Detect which cell encompasses the target text, then output its [X, Y] center coordinate. 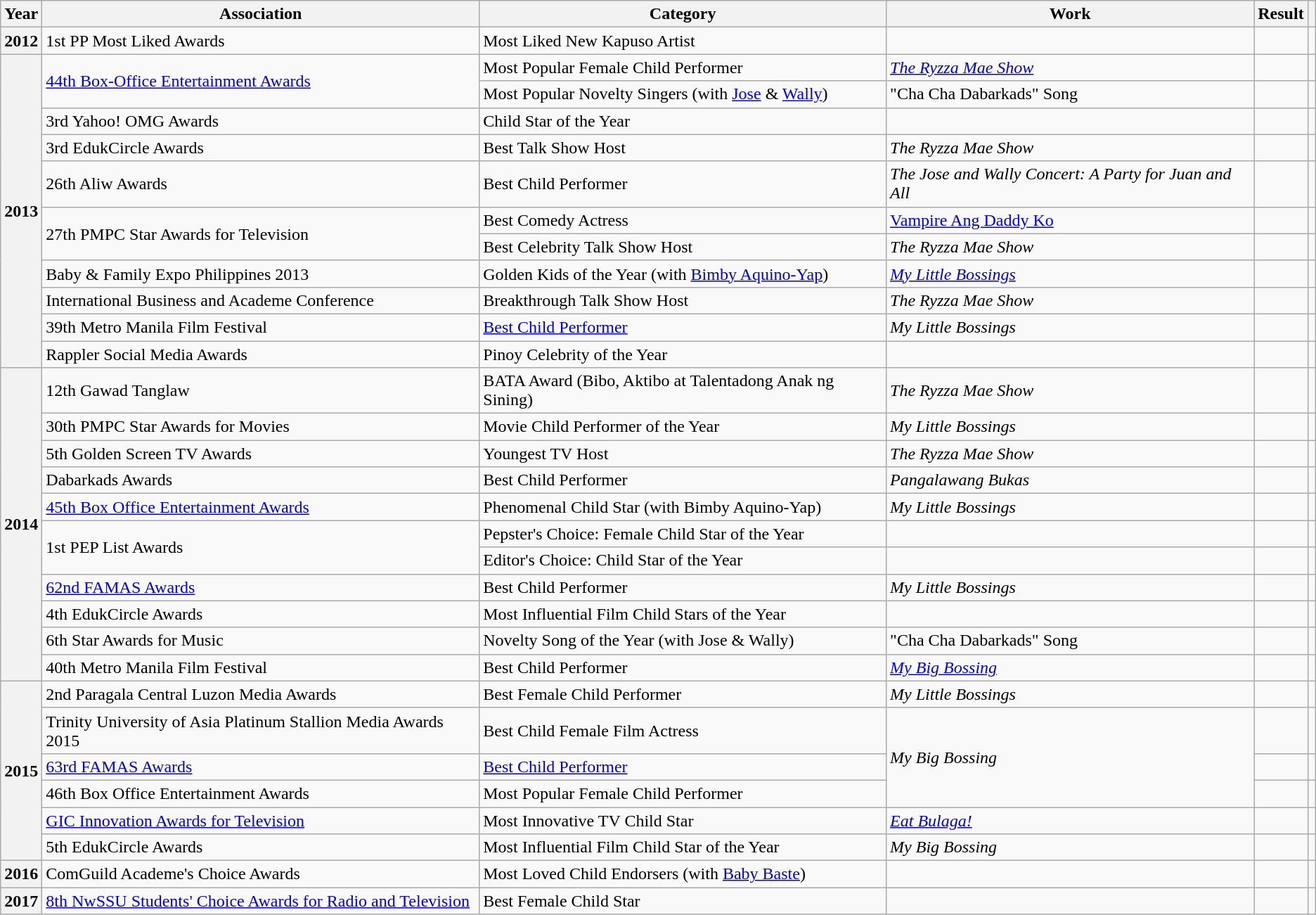
Most Innovative TV Child Star [683, 821]
Best Comedy Actress [683, 220]
Eat Bulaga! [1070, 821]
Novelty Song of the Year (with Jose & Wally) [683, 641]
Most Liked New Kapuso Artist [683, 41]
Dabarkads Awards [261, 480]
12th Gawad Tanglaw [261, 391]
2012 [21, 41]
1st PP Most Liked Awards [261, 41]
ComGuild Academe's Choice Awards [261, 874]
Youngest TV Host [683, 454]
Breakthrough Talk Show Host [683, 300]
Pepster's Choice: Female Child Star of the Year [683, 534]
Result [1281, 14]
The Jose and Wally Concert: A Party for Juan and All [1070, 184]
3rd EdukCircle Awards [261, 148]
1st PEP List Awards [261, 547]
3rd Yahoo! OMG Awards [261, 121]
6th Star Awards for Music [261, 641]
Best Child Female Film Actress [683, 730]
46th Box Office Entertainment Awards [261, 793]
Most Loved Child Endorsers (with Baby Baste) [683, 874]
30th PMPC Star Awards for Movies [261, 427]
Pinoy Celebrity of the Year [683, 354]
63rd FAMAS Awards [261, 767]
GIC Innovation Awards for Television [261, 821]
40th Metro Manila Film Festival [261, 667]
2014 [21, 525]
27th PMPC Star Awards for Television [261, 233]
5th Golden Screen TV Awards [261, 454]
Best Talk Show Host [683, 148]
Rappler Social Media Awards [261, 354]
Best Female Child Performer [683, 694]
2016 [21, 874]
62nd FAMAS Awards [261, 587]
BATA Award (Bibo, Aktibo at Talentadong Anak ng Sining) [683, 391]
Child Star of the Year [683, 121]
Pangalawang Bukas [1070, 480]
5th EdukCircle Awards [261, 847]
4th EdukCircle Awards [261, 614]
Trinity University of Asia Platinum Stallion Media Awards 2015 [261, 730]
Phenomenal Child Star (with Bimby Aquino-Yap) [683, 507]
Most Influential Film Child Star of the Year [683, 847]
39th Metro Manila Film Festival [261, 327]
Work [1070, 14]
Category [683, 14]
44th Box-Office Entertainment Awards [261, 81]
Vampire Ang Daddy Ko [1070, 220]
26th Aliw Awards [261, 184]
Movie Child Performer of the Year [683, 427]
Best Celebrity Talk Show Host [683, 247]
8th NwSSU Students' Choice Awards for Radio and Television [261, 901]
2017 [21, 901]
45th Box Office Entertainment Awards [261, 507]
Most Popular Novelty Singers (with Jose & Wally) [683, 94]
International Business and Academe Conference [261, 300]
Year [21, 14]
2015 [21, 771]
Best Female Child Star [683, 901]
Golden Kids of the Year (with Bimby Aquino-Yap) [683, 274]
Most Influential Film Child Stars of the Year [683, 614]
Editor's Choice: Child Star of the Year [683, 561]
Baby & Family Expo Philippines 2013 [261, 274]
2013 [21, 211]
2nd Paragala Central Luzon Media Awards [261, 694]
Association [261, 14]
